Extract the (X, Y) coordinate from the center of the cell holding the provided text.  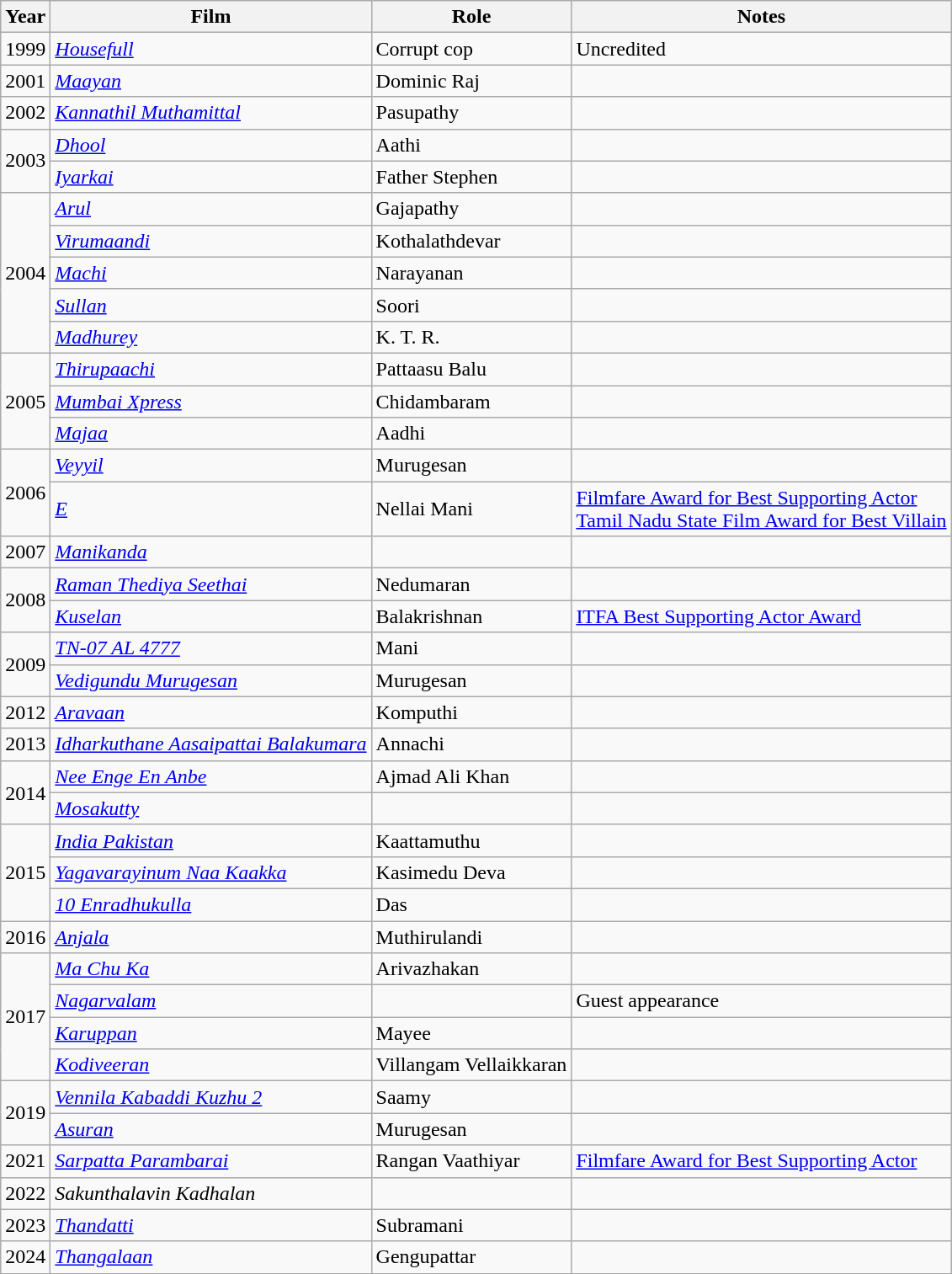
2007 (25, 552)
Gajapathy (471, 209)
Thandatti (210, 1225)
Aathi (471, 145)
2012 (25, 712)
Thirupaachi (210, 369)
2024 (25, 1257)
Asuran (210, 1129)
Sullan (210, 305)
Arul (210, 209)
Mosakutty (210, 808)
Chidambaram (471, 402)
ITFA Best Supporting Actor Award (761, 616)
Machi (210, 273)
1999 (25, 49)
Maayan (210, 81)
Housefull (210, 49)
Pasupathy (471, 113)
2001 (25, 81)
Kaattamuthu (471, 840)
K. T. R. (471, 337)
Komputhi (471, 712)
10 Enradhukulla (210, 904)
Rangan Vaathiyar (471, 1161)
2005 (25, 401)
Kuselan (210, 616)
Balakrishnan (471, 616)
Corrupt cop (471, 49)
Annachi (471, 744)
Iyarkai (210, 177)
Dhool (210, 145)
Veyyil (210, 466)
Dominic Raj (471, 81)
2019 (25, 1113)
Filmfare Award for Best Supporting ActorTamil Nadu State Film Award for Best Villain (761, 509)
2021 (25, 1161)
Arivazhakan (471, 969)
2022 (25, 1193)
Kasimedu Deva (471, 872)
Mumbai Xpress (210, 402)
Sarpatta Parambarai (210, 1161)
Yagavarayinum Naa Kaakka (210, 872)
Film (210, 17)
Nagarvalam (210, 1001)
Nellai Mani (471, 509)
Vennila Kabaddi Kuzhu 2 (210, 1097)
Nee Enge En Anbe (210, 776)
Guest appearance (761, 1001)
Raman Thediya Seethai (210, 584)
Subramani (471, 1225)
Kothalathdevar (471, 241)
Vedigundu Murugesan (210, 680)
2009 (25, 664)
Karuppan (210, 1033)
Anjala (210, 937)
Narayanan (471, 273)
Virumaandi (210, 241)
Notes (761, 17)
Idharkuthane Aasaipattai Balakumara (210, 744)
2014 (25, 792)
Thangalaan (210, 1257)
Mayee (471, 1033)
Gengupattar (471, 1257)
E (210, 509)
2008 (25, 600)
Role (471, 17)
TN-07 AL 4777 (210, 648)
2023 (25, 1225)
Madhurey (210, 337)
2015 (25, 872)
Aravaan (210, 712)
Filmfare Award for Best Supporting Actor (761, 1161)
Saamy (471, 1097)
Pattaasu Balu (471, 369)
2006 (25, 493)
Uncredited (761, 49)
2004 (25, 273)
Muthirulandi (471, 937)
2016 (25, 937)
2003 (25, 161)
Mani (471, 648)
Kannathil Muthamittal (210, 113)
Soori (471, 305)
Nedumaran (471, 584)
2013 (25, 744)
2017 (25, 1017)
Villangam Vellaikkaran (471, 1065)
Majaa (210, 434)
Das (471, 904)
Manikanda (210, 552)
Kodiveeran (210, 1065)
Aadhi (471, 434)
2002 (25, 113)
Ma Chu Ka (210, 969)
Father Stephen (471, 177)
India Pakistan (210, 840)
Ajmad Ali Khan (471, 776)
Year (25, 17)
Sakunthalavin Kadhalan (210, 1193)
